Find where the given text appears and provide that cell's center as [x, y] coordinate. 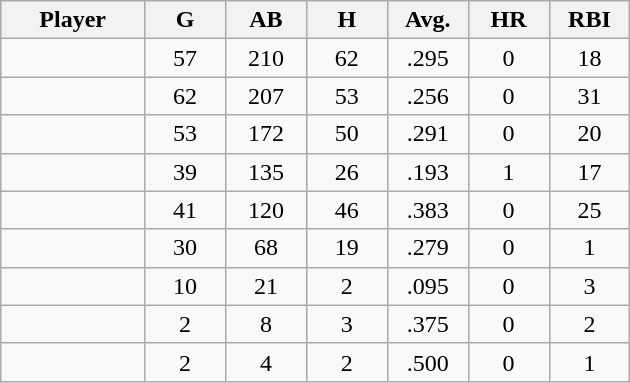
Avg. [428, 20]
50 [346, 134]
RBI [590, 20]
135 [266, 172]
17 [590, 172]
.375 [428, 324]
18 [590, 58]
G [186, 20]
.383 [428, 210]
HR [508, 20]
4 [266, 362]
25 [590, 210]
68 [266, 248]
172 [266, 134]
8 [266, 324]
.095 [428, 286]
20 [590, 134]
.295 [428, 58]
31 [590, 96]
Player [73, 20]
57 [186, 58]
.279 [428, 248]
21 [266, 286]
.291 [428, 134]
.256 [428, 96]
210 [266, 58]
10 [186, 286]
41 [186, 210]
19 [346, 248]
AB [266, 20]
30 [186, 248]
39 [186, 172]
.193 [428, 172]
207 [266, 96]
26 [346, 172]
120 [266, 210]
.500 [428, 362]
H [346, 20]
46 [346, 210]
